Capture the cell that displays the provided text and extract its (x, y) central coordinate. 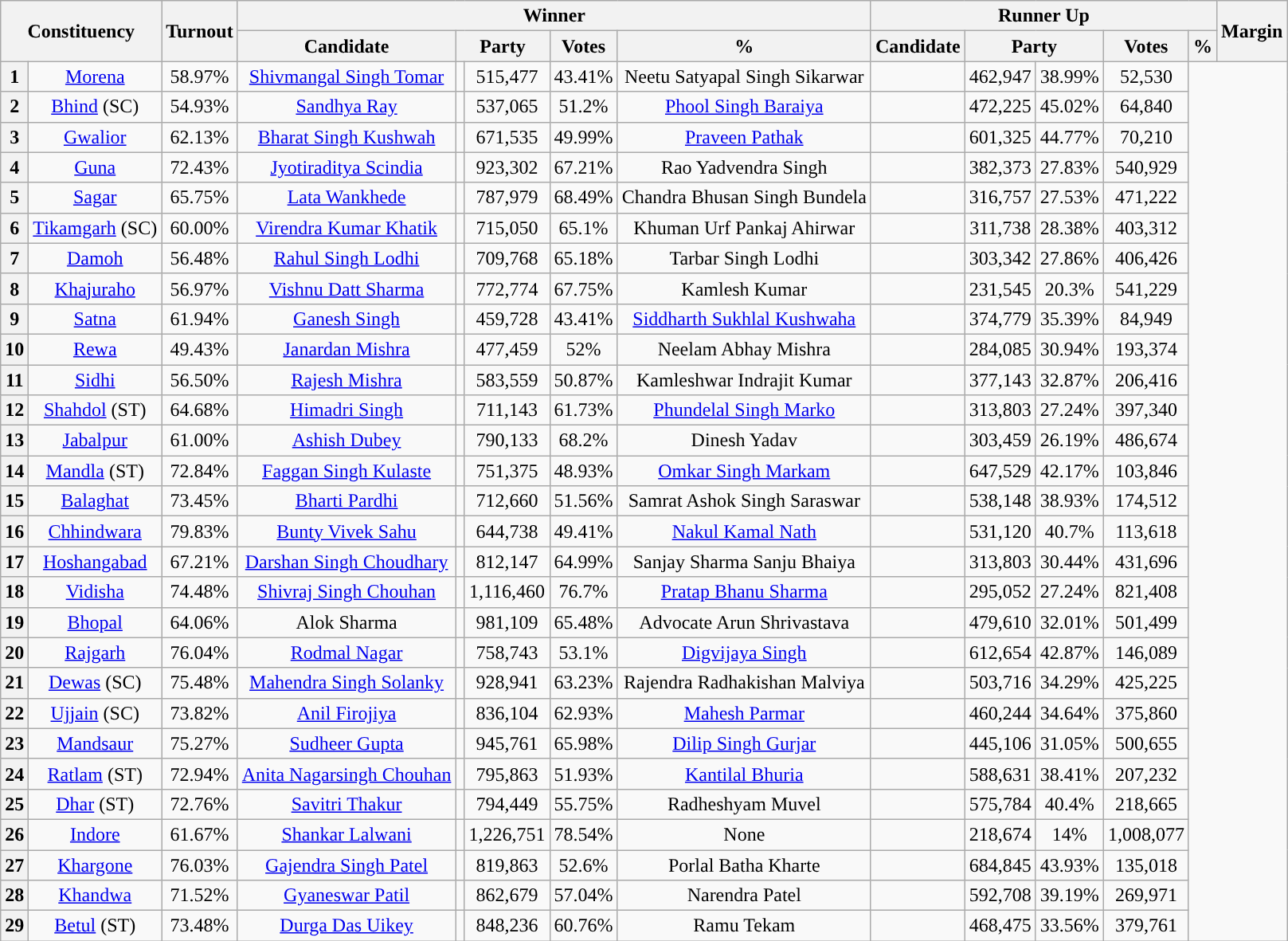
Radheshyam Muvel (744, 804)
Mandla (ST) (96, 471)
14 (14, 471)
790,133 (507, 441)
379,761 (1145, 926)
923,302 (507, 167)
Dinesh Yadav (744, 441)
515,477 (507, 76)
Siddharth Sukhlal Kushwaha (744, 319)
64.99% (583, 562)
26 (14, 834)
11 (14, 380)
Turnout (200, 31)
28 (14, 896)
49.99% (583, 137)
Ganesh Singh (346, 319)
76.03% (200, 865)
79.83% (200, 531)
45.02% (1069, 107)
51.2% (583, 107)
Neetu Satyapal Singh Sikarwar (744, 76)
73.82% (200, 713)
Phool Singh Baraiya (744, 107)
531,120 (1000, 531)
Bharti Pardhi (346, 501)
787,979 (507, 198)
Bunty Vivek Sahu (346, 531)
1,116,460 (507, 592)
55.75% (583, 804)
471,222 (1145, 198)
6 (14, 228)
218,665 (1145, 804)
Mandsaur (96, 743)
Sanjay Sharma Sanju Bhaiya (744, 562)
72.84% (200, 471)
61.00% (200, 441)
377,143 (1000, 380)
Ramu Tekam (744, 926)
58.97% (200, 76)
374,779 (1000, 319)
945,761 (507, 743)
Rahul Singh Lodhi (346, 258)
Savitri Thakur (346, 804)
Durga Das Uikey (346, 926)
64.68% (200, 410)
Rodmal Nagar (346, 653)
113,618 (1145, 531)
53.1% (583, 653)
Constituency (81, 31)
34.64% (1069, 713)
75.48% (200, 683)
61.73% (583, 410)
4 (14, 167)
51.93% (583, 774)
647,529 (1000, 471)
588,631 (1000, 774)
62.13% (200, 137)
Guna (96, 167)
Alok Sharma (346, 622)
1,008,077 (1145, 834)
1 (14, 76)
715,050 (507, 228)
68.49% (583, 198)
758,743 (507, 653)
42.87% (1069, 653)
103,846 (1145, 471)
42.17% (1069, 471)
Shivmangal Singh Tomar (346, 76)
231,545 (1000, 288)
44.77% (1069, 137)
1,226,751 (507, 834)
30.94% (1069, 349)
Runner Up (1043, 16)
38.41% (1069, 774)
Lata Wankhede (346, 198)
Jabalpur (96, 441)
Damoh (96, 258)
65.48% (583, 622)
65.98% (583, 743)
33.56% (1069, 926)
Sudheer Gupta (346, 743)
Janardan Mishra (346, 349)
40.7% (1069, 531)
284,085 (1000, 349)
Anil Firojiya (346, 713)
218,674 (1000, 834)
Chandra Bhusan Singh Bundela (744, 198)
Neelam Abhay Mishra (744, 349)
928,941 (507, 683)
64,840 (1145, 107)
Sagar (96, 198)
None (744, 834)
13 (14, 441)
Rajendra Radhakishan Malviya (744, 683)
751,375 (507, 471)
56.97% (200, 288)
32.87% (1069, 380)
Rao Yadvendra Singh (744, 167)
Khandwa (96, 896)
479,610 (1000, 622)
Mahendra Singh Solanky (346, 683)
Mahesh Parmar (744, 713)
62.93% (583, 713)
382,373 (1000, 167)
Tarbar Singh Lodhi (744, 258)
56.50% (200, 380)
38.99% (1069, 76)
403,312 (1145, 228)
72.43% (200, 167)
Vidisha (96, 592)
76.7% (583, 592)
25 (14, 804)
73.48% (200, 926)
Rajgarh (96, 653)
8 (14, 288)
311,738 (1000, 228)
17 (14, 562)
537,065 (507, 107)
Tikamgarh (SC) (96, 228)
135,018 (1145, 865)
5 (14, 198)
303,342 (1000, 258)
48.93% (583, 471)
772,774 (507, 288)
Omkar Singh Markam (744, 471)
14% (1069, 834)
Chhindwara (96, 531)
Pratap Bhanu Sharma (744, 592)
472,225 (1000, 107)
981,109 (507, 622)
21 (14, 683)
592,708 (1000, 896)
Anita Nagarsingh Chouhan (346, 774)
32.01% (1069, 622)
20 (14, 653)
Virendra Kumar Khatik (346, 228)
60.76% (583, 926)
76.04% (200, 653)
193,374 (1145, 349)
12 (14, 410)
65.75% (200, 198)
74.48% (200, 592)
Hoshangabad (96, 562)
459,728 (507, 319)
Ujjain (SC) (96, 713)
Dilip Singh Gurjar (744, 743)
269,971 (1145, 896)
Indore (96, 834)
Vishnu Datt Sharma (346, 288)
64.06% (200, 622)
72.94% (200, 774)
Gajendra Singh Patel (346, 865)
34.29% (1069, 683)
836,104 (507, 713)
18 (14, 592)
61.94% (200, 319)
49.43% (200, 349)
Kantilal Bhuria (744, 774)
60.00% (200, 228)
Porlal Batha Kharte (744, 865)
16 (14, 531)
375,860 (1145, 713)
57.04% (583, 896)
711,143 (507, 410)
27 (14, 865)
Kamleshwar Indrajit Kumar (744, 380)
3 (14, 137)
61.67% (200, 834)
19 (14, 622)
540,929 (1145, 167)
7 (14, 258)
75.27% (200, 743)
Darshan Singh Choudhary (346, 562)
206,416 (1145, 380)
Balaghat (96, 501)
24 (14, 774)
671,535 (507, 137)
50.87% (583, 380)
52.6% (583, 865)
Dhar (ST) (96, 804)
63.23% (583, 683)
27.53% (1069, 198)
84,949 (1145, 319)
397,340 (1145, 410)
462,947 (1000, 76)
862,679 (507, 896)
Satna (96, 319)
819,863 (507, 865)
Dewas (SC) (96, 683)
Samrat Ashok Singh Saraswar (744, 501)
39.19% (1069, 896)
794,449 (507, 804)
812,147 (507, 562)
56.48% (200, 258)
31.05% (1069, 743)
Ratlam (ST) (96, 774)
503,716 (1000, 683)
541,229 (1145, 288)
38.93% (1069, 501)
72.76% (200, 804)
15 (14, 501)
71.52% (200, 896)
49.41% (583, 531)
Narendra Patel (744, 896)
Bhopal (96, 622)
Digvijaya Singh (744, 653)
Shivraj Singh Chouhan (346, 592)
Rewa (96, 349)
Margin (1251, 31)
445,106 (1000, 743)
78.54% (583, 834)
468,475 (1000, 926)
Rajesh Mishra (346, 380)
Sidhi (96, 380)
Himadri Singh (346, 410)
Advocate Arun Shrivastava (744, 622)
28.38% (1069, 228)
Shankar Lalwani (346, 834)
2 (14, 107)
Jyotiraditya Scindia (346, 167)
35.39% (1069, 319)
316,757 (1000, 198)
709,768 (507, 258)
486,674 (1145, 441)
684,845 (1000, 865)
207,232 (1145, 774)
477,459 (507, 349)
601,325 (1000, 137)
65.1% (583, 228)
Bharat Singh Kushwah (346, 137)
Ashish Dubey (346, 441)
Nakul Kamal Nath (744, 531)
712,660 (507, 501)
575,784 (1000, 804)
Sandhya Ray (346, 107)
425,225 (1145, 683)
431,696 (1145, 562)
54.93% (200, 107)
68.2% (583, 441)
20.3% (1069, 288)
460,244 (1000, 713)
27.86% (1069, 258)
Gwalior (96, 137)
70,210 (1145, 137)
303,459 (1000, 441)
51.56% (583, 501)
795,863 (507, 774)
Khargone (96, 865)
Faggan Singh Kulaste (346, 471)
Bhind (SC) (96, 107)
501,499 (1145, 622)
500,655 (1145, 743)
Praveen Pathak (744, 137)
Morena (96, 76)
Shahdol (ST) (96, 410)
73.45% (200, 501)
848,236 (507, 926)
538,148 (1000, 501)
67.75% (583, 288)
146,089 (1145, 653)
644,738 (507, 531)
22 (14, 713)
23 (14, 743)
26.19% (1069, 441)
65.18% (583, 258)
Khuman Urf Pankaj Ahirwar (744, 228)
821,408 (1145, 592)
43.93% (1069, 865)
29 (14, 926)
612,654 (1000, 653)
Phundelal Singh Marko (744, 410)
52% (583, 349)
Khajuraho (96, 288)
10 (14, 349)
Betul (ST) (96, 926)
295,052 (1000, 592)
30.44% (1069, 562)
9 (14, 319)
Gyaneswar Patil (346, 896)
583,559 (507, 380)
174,512 (1145, 501)
52,530 (1145, 76)
27.83% (1069, 167)
406,426 (1145, 258)
Winner (554, 16)
40.4% (1069, 804)
Kamlesh Kumar (744, 288)
